Return the (X, Y) coordinate for the center point of the cell that contains the specified text.  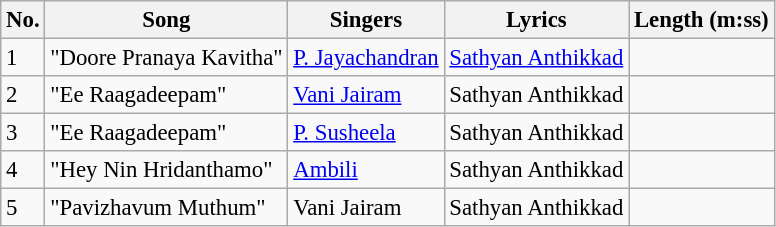
Lyrics (536, 20)
P. Susheela (366, 133)
4 (23, 170)
5 (23, 208)
Ambili (366, 170)
"Pavizhavum Muthum" (166, 208)
Length (m:ss) (702, 20)
"Doore Pranaya Kavitha" (166, 58)
1 (23, 58)
P. Jayachandran (366, 58)
"Hey Nin Hridanthamo" (166, 170)
Song (166, 20)
Singers (366, 20)
No. (23, 20)
3 (23, 133)
2 (23, 95)
